From the cell containing the given text, extract its center point as (X, Y) coordinate. 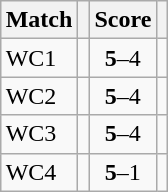
WC1 (39, 58)
WC3 (39, 134)
5–1 (123, 172)
Score (123, 20)
WC4 (39, 172)
Match (39, 20)
WC2 (39, 96)
